Locate the cell with the specified text and output its [X, Y] center coordinate. 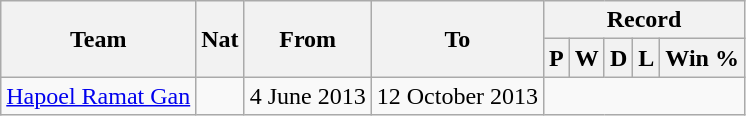
12 October 2013 [457, 96]
Record [644, 20]
W [586, 58]
To [457, 39]
D [618, 58]
From [308, 39]
Team [98, 39]
Hapoel Ramat Gan [98, 96]
P [557, 58]
L [646, 58]
Nat [220, 39]
4 June 2013 [308, 96]
Win % [702, 58]
